Detect which cell encompasses the target text, then output its (x, y) center coordinate. 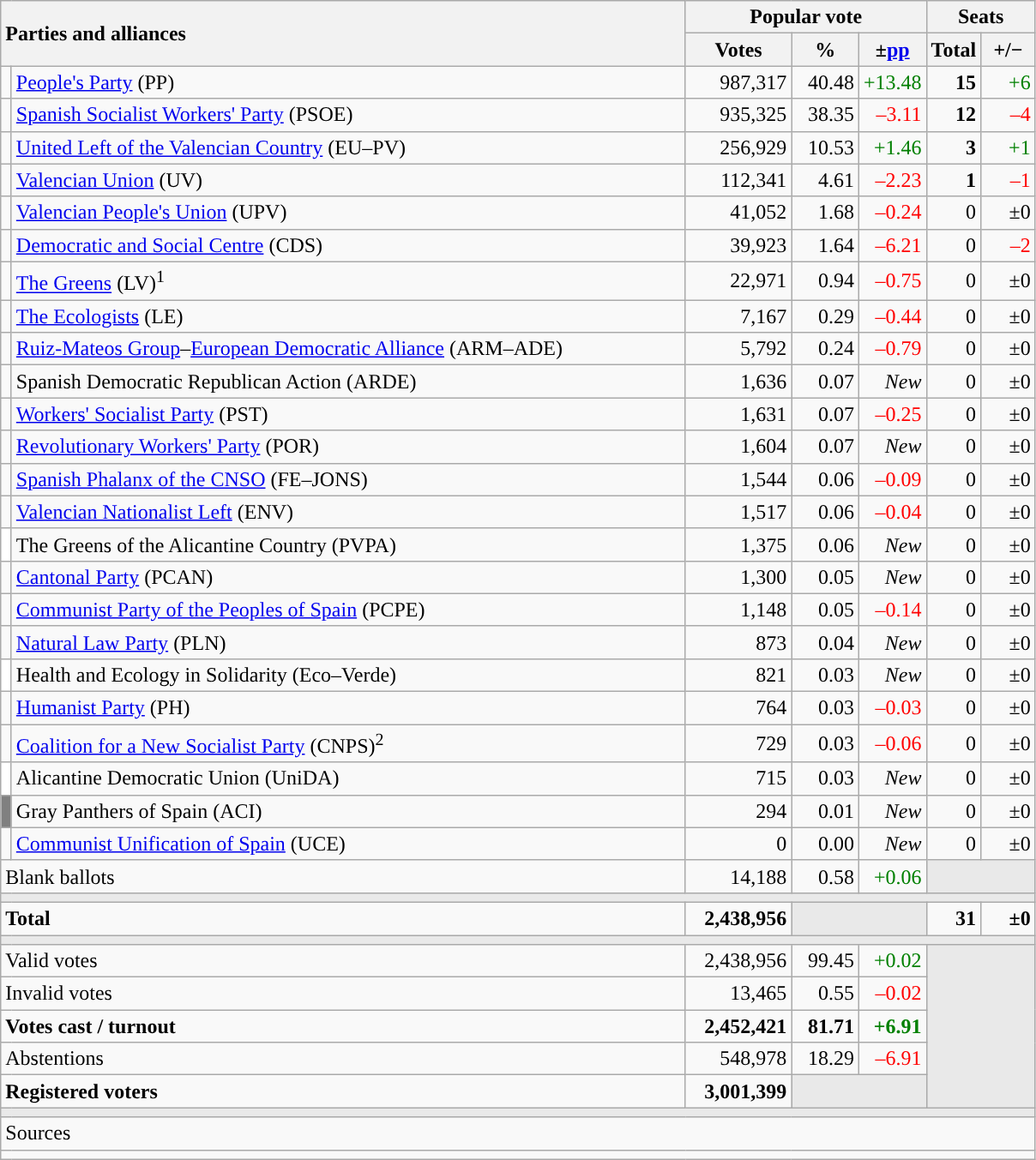
0.00 (825, 844)
+1.46 (892, 147)
13,465 (738, 994)
548,978 (738, 1059)
Valencian Union (UV) (348, 180)
0.55 (825, 994)
–2.23 (892, 180)
256,929 (738, 147)
–0.09 (892, 479)
±pp (892, 50)
729 (738, 744)
Cantonal Party (PCAN) (348, 577)
1,604 (738, 447)
+/− (1009, 50)
Abstentions (343, 1059)
–0.03 (892, 708)
–1 (1009, 180)
+1 (1009, 147)
14,188 (738, 876)
3,001,399 (738, 1091)
0.24 (825, 349)
The Greens of the Alicantine Country (PVPA) (348, 544)
0.04 (825, 642)
Seats (981, 17)
–4 (1009, 115)
–6.21 (892, 245)
Revolutionary Workers' Party (POR) (348, 447)
–0.25 (892, 414)
2,452,421 (738, 1026)
18.29 (825, 1059)
39,923 (738, 245)
873 (738, 642)
+13.48 (892, 82)
Alicantine Democratic Union (UniDA) (348, 778)
764 (738, 708)
–0.79 (892, 349)
–6.91 (892, 1059)
1,148 (738, 610)
38.35 (825, 115)
–0.14 (892, 610)
40.48 (825, 82)
5,792 (738, 349)
Ruiz-Mateos Group–European Democratic Alliance (ARM–ADE) (348, 349)
1,544 (738, 479)
–0.24 (892, 213)
7,167 (738, 316)
Registered voters (343, 1091)
821 (738, 675)
1 (954, 180)
Spanish Phalanx of the CNSO (FE–JONS) (348, 479)
Invalid votes (343, 994)
Natural Law Party (PLN) (348, 642)
22,971 (738, 281)
0.94 (825, 281)
294 (738, 811)
Spanish Democratic Republican Action (ARDE) (348, 382)
Parties and alliances (343, 33)
1,300 (738, 577)
Blank ballots (343, 876)
Workers' Socialist Party (PST) (348, 414)
The Ecologists (LE) (348, 316)
% (825, 50)
0.58 (825, 876)
–0.44 (892, 316)
987,317 (738, 82)
–3.11 (892, 115)
Communist Unification of Spain (UCE) (348, 844)
31 (954, 918)
–0.02 (892, 994)
+0.02 (892, 961)
715 (738, 778)
112,341 (738, 180)
99.45 (825, 961)
1,636 (738, 382)
Humanist Party (PH) (348, 708)
Gray Panthers of Spain (ACI) (348, 811)
0.29 (825, 316)
United Left of the Valencian Country (EU–PV) (348, 147)
81.71 (825, 1026)
1.68 (825, 213)
41,052 (738, 213)
+0.06 (892, 876)
935,325 (738, 115)
Sources (518, 1133)
–0.75 (892, 281)
The Greens (LV)1 (348, 281)
+6.91 (892, 1026)
Health and Ecology in Solidarity (Eco–Verde) (348, 675)
1,375 (738, 544)
–2 (1009, 245)
Valid votes (343, 961)
12 (954, 115)
15 (954, 82)
1,631 (738, 414)
Spanish Socialist Workers' Party (PSOE) (348, 115)
0.01 (825, 811)
1,517 (738, 512)
–0.06 (892, 744)
10.53 (825, 147)
Coalition for a New Socialist Party (CNPS)2 (348, 744)
Communist Party of the Peoples of Spain (PCPE) (348, 610)
Votes (738, 50)
Valencian People's Union (UPV) (348, 213)
Popular vote (806, 17)
3 (954, 147)
Democratic and Social Centre (CDS) (348, 245)
Votes cast / turnout (343, 1026)
+6 (1009, 82)
Valencian Nationalist Left (ENV) (348, 512)
4.61 (825, 180)
1.64 (825, 245)
People's Party (PP) (348, 82)
–0.04 (892, 512)
